Pinpoint the cell where the given text exists, returning its (X, Y) midpoint coordinate. 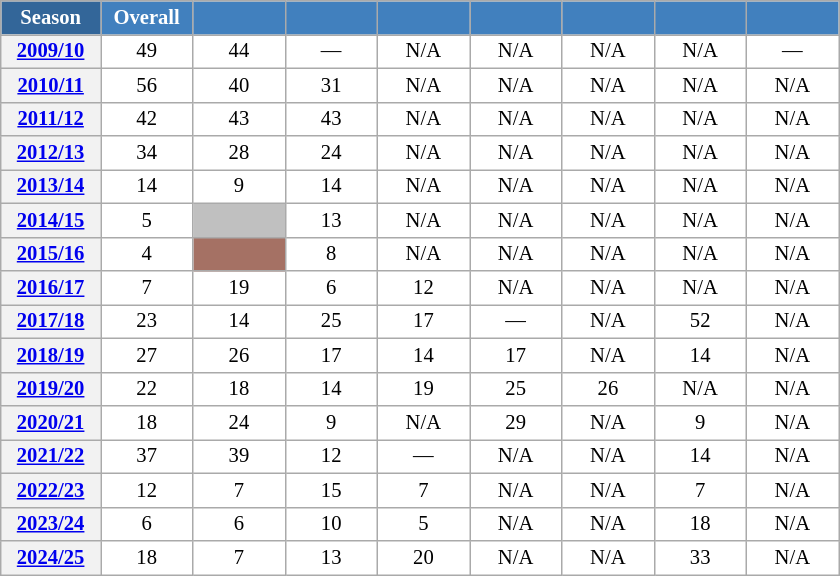
42 (146, 119)
20 (423, 557)
Season (51, 17)
33 (700, 557)
27 (146, 355)
2023/24 (51, 524)
2011/12 (51, 119)
31 (331, 85)
4 (146, 254)
Overall (146, 17)
2022/23 (51, 490)
2016/17 (51, 287)
22 (146, 389)
39 (239, 456)
37 (146, 456)
10 (331, 524)
2012/13 (51, 153)
23 (146, 321)
29 (516, 423)
2024/25 (51, 557)
34 (146, 153)
2018/19 (51, 355)
2020/21 (51, 423)
2015/16 (51, 254)
2009/10 (51, 51)
2017/18 (51, 321)
8 (331, 254)
2010/11 (51, 85)
49 (146, 51)
40 (239, 85)
2014/15 (51, 220)
44 (239, 51)
28 (239, 153)
2019/20 (51, 389)
2021/22 (51, 456)
15 (331, 490)
56 (146, 85)
52 (700, 321)
2013/14 (51, 186)
